Pinpoint the cell where the given text exists, returning its (X, Y) midpoint coordinate. 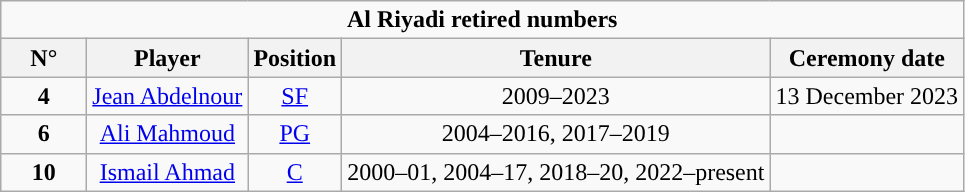
Ceremony date (867, 58)
Position (295, 58)
2004–2016, 2017–2019 (556, 134)
PG (295, 134)
4 (44, 96)
SF (295, 96)
Jean Abdelnour (168, 96)
Tenure (556, 58)
Ismail Ahmad (168, 172)
Ali Mahmoud (168, 134)
6 (44, 134)
N° (44, 58)
Al Riyadi retired numbers (482, 20)
2009–2023 (556, 96)
10 (44, 172)
2000–01, 2004–17, 2018–20, 2022–present (556, 172)
Player (168, 58)
13 December 2023 (867, 96)
C (295, 172)
